Locate the cell with the specified text and output its (x, y) center coordinate. 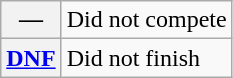
DNF (31, 58)
Did not finish (146, 58)
Did not compete (146, 20)
— (31, 20)
